Detect which cell encompasses the target text, then output its (X, Y) center coordinate. 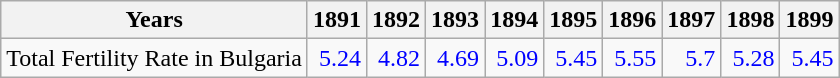
1898 (750, 20)
5.55 (632, 58)
1896 (632, 20)
1895 (574, 20)
Total Fertility Rate in Bulgaria (154, 58)
5.24 (336, 58)
5.7 (692, 58)
1899 (810, 20)
4.69 (456, 58)
5.28 (750, 58)
1891 (336, 20)
Years (154, 20)
5.09 (514, 58)
1897 (692, 20)
1894 (514, 20)
4.82 (396, 58)
1893 (456, 20)
1892 (396, 20)
